Extract the (x, y) coordinate from the center of the cell holding the provided text.  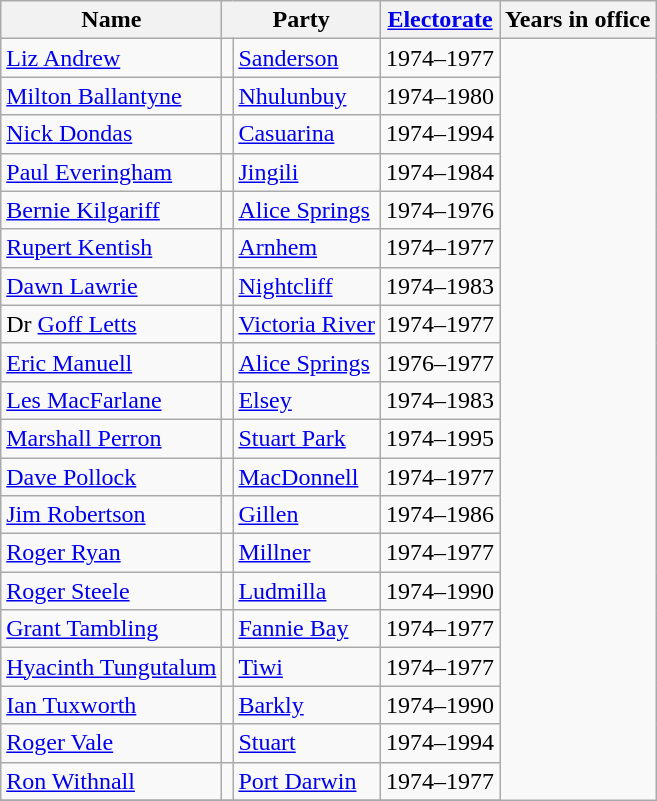
Milton Ballantyne (112, 96)
Les MacFarlane (112, 400)
Ron Withnall (112, 781)
Marshall Perron (112, 438)
Dawn Lawrie (112, 286)
Victoria River (307, 324)
1974–1984 (440, 172)
Port Darwin (307, 781)
Grant Tambling (112, 629)
Nhulunbuy (307, 96)
Jingili (307, 172)
Dave Pollock (112, 477)
Jim Robertson (112, 515)
Barkly (307, 705)
1976–1977 (440, 362)
Electorate (440, 20)
Millner (307, 553)
Dr Goff Letts (112, 324)
Arnhem (307, 248)
Stuart (307, 743)
Fannie Bay (307, 629)
Nightcliff (307, 286)
1974–1986 (440, 515)
Eric Manuell (112, 362)
Gillen (307, 515)
Roger Ryan (112, 553)
Ian Tuxworth (112, 705)
Roger Steele (112, 591)
Sanderson (307, 58)
Casuarina (307, 134)
Nick Dondas (112, 134)
Rupert Kentish (112, 248)
Bernie Kilgariff (112, 210)
Name (112, 20)
Liz Andrew (112, 58)
Hyacinth Tungutalum (112, 667)
Ludmilla (307, 591)
Stuart Park (307, 438)
1974–1980 (440, 96)
1974–1995 (440, 438)
Roger Vale (112, 743)
1974–1976 (440, 210)
MacDonnell (307, 477)
Paul Everingham (112, 172)
Years in office (578, 20)
Elsey (307, 400)
Tiwi (307, 667)
Party (302, 20)
